Identify which cell holds the provided text, then report its [x, y] central coordinate. 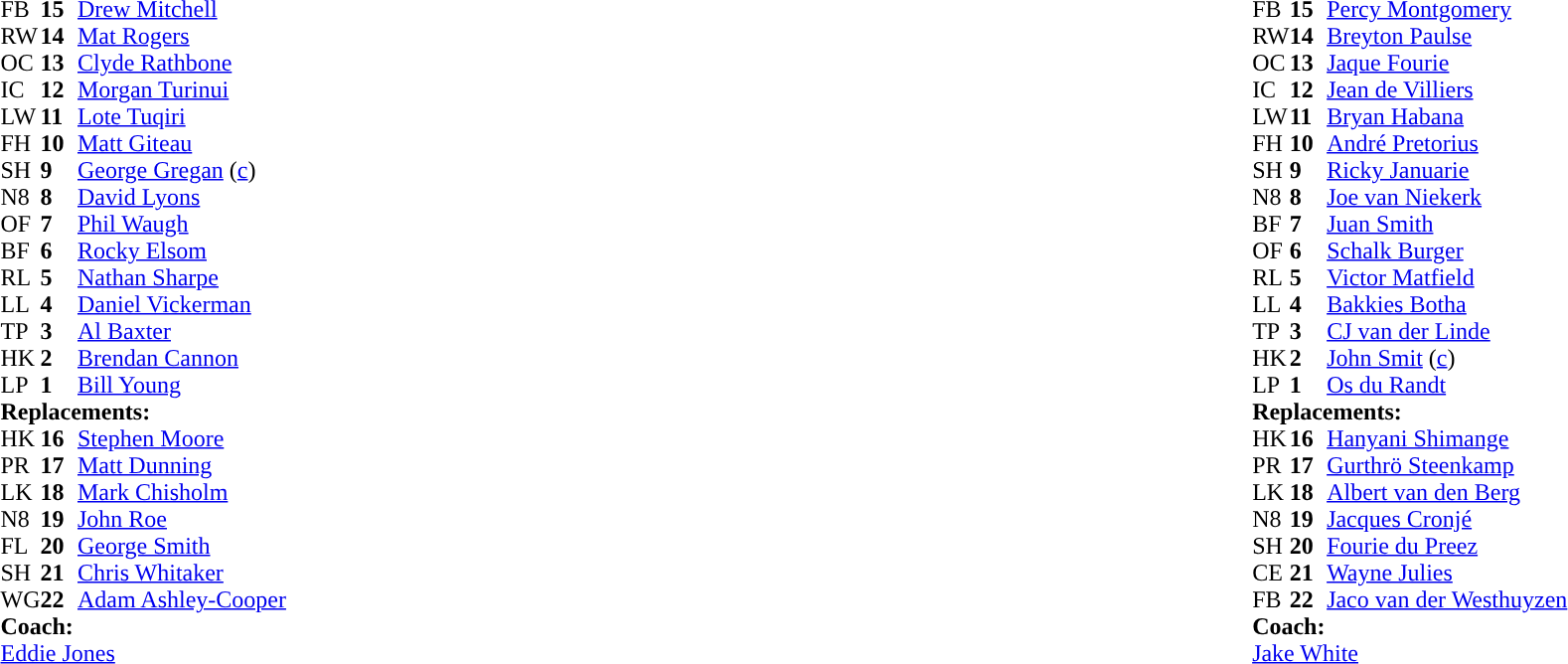
Matt Giteau [182, 143]
Bryan Habana [1447, 117]
Lote Tuqiri [182, 117]
Bakkies Botha [1447, 304]
Jaco van der Westhuyzen [1447, 600]
CE [1271, 573]
Clyde Rathbone [182, 64]
Mark Chisholm [182, 493]
CJ van der Linde [1447, 332]
Wayne Julies [1447, 573]
FB [1271, 600]
John Smit (c) [1447, 358]
Albert van den Berg [1447, 493]
Breyton Paulse [1447, 36]
Mat Rogers [182, 36]
Rocky Elsom [182, 250]
Nathan Sharpe [182, 278]
Morgan Turinui [182, 89]
Ricky Januarie [1447, 171]
André Pretorius [1447, 143]
Juan Smith [1447, 225]
Chris Whitaker [182, 573]
Stephen Moore [182, 439]
Victor Matfield [1447, 278]
Daniel Vickerman [182, 304]
Schalk Burger [1447, 250]
David Lyons [182, 197]
Brendan Cannon [182, 358]
Al Baxter [182, 332]
Jacques Cronjé [1447, 519]
Adam Ashley-Cooper [182, 600]
Jaque Fourie [1447, 64]
Joe van Niekerk [1447, 197]
WG [20, 600]
Matt Dunning [182, 465]
George Gregan (c) [182, 171]
Jean de Villiers [1447, 89]
FL [20, 547]
Os du Randt [1447, 386]
Bill Young [182, 386]
Hanyani Shimange [1447, 439]
Phil Waugh [182, 225]
Gurthrö Steenkamp [1447, 465]
Fourie du Preez [1447, 547]
George Smith [182, 547]
John Roe [182, 519]
